Extract the [X, Y] coordinate from the center of the cell holding the provided text.  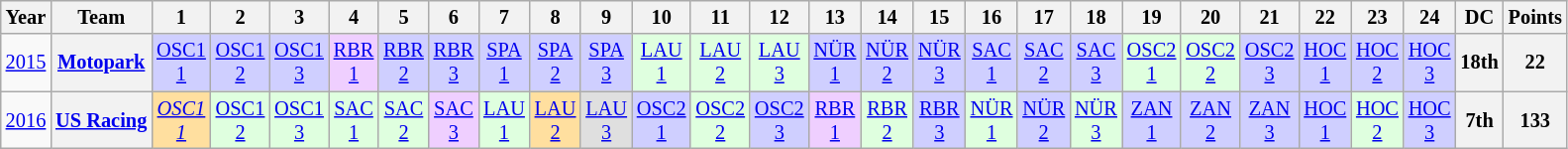
ZAN2 [1210, 120]
2016 [26, 120]
US Racing [101, 120]
133 [1535, 120]
12 [780, 17]
16 [993, 17]
2 [241, 17]
14 [888, 17]
18th [1480, 63]
17 [1044, 17]
19 [1152, 17]
5 [403, 17]
SPA2 [556, 63]
DC [1480, 17]
SPA3 [606, 63]
Team [101, 17]
20 [1210, 17]
10 [662, 17]
11 [720, 17]
23 [1377, 17]
2015 [26, 63]
Year [26, 17]
7 [504, 17]
21 [1270, 17]
15 [939, 17]
3 [299, 17]
SPA1 [504, 63]
13 [836, 17]
24 [1430, 17]
9 [606, 17]
1 [181, 17]
18 [1096, 17]
Motopark [101, 63]
ZAN3 [1270, 120]
Points [1535, 17]
8 [556, 17]
6 [454, 17]
4 [354, 17]
ZAN1 [1152, 120]
7th [1480, 120]
